Determine the [x, y] coordinate at the center of the cell enclosing the given text.  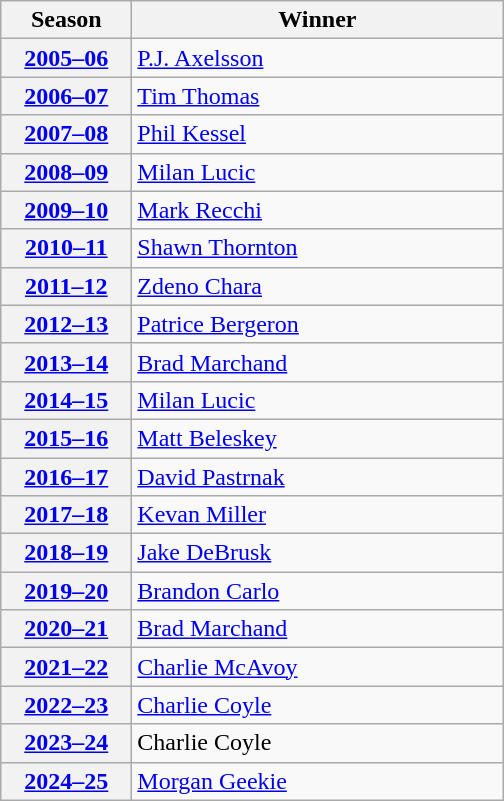
Tim Thomas [318, 96]
Brandon Carlo [318, 591]
Winner [318, 20]
Zdeno Chara [318, 286]
2008–09 [66, 172]
2024–25 [66, 781]
Season [66, 20]
Charlie McAvoy [318, 667]
Kevan Miller [318, 515]
2019–20 [66, 591]
Jake DeBrusk [318, 553]
2016–17 [66, 477]
2012–13 [66, 324]
2022–23 [66, 705]
2018–19 [66, 553]
2010–11 [66, 248]
P.J. Axelsson [318, 58]
Mark Recchi [318, 210]
Shawn Thornton [318, 248]
Matt Beleskey [318, 438]
2014–15 [66, 400]
David Pastrnak [318, 477]
2017–18 [66, 515]
2006–07 [66, 96]
2009–10 [66, 210]
2021–22 [66, 667]
Phil Kessel [318, 134]
2020–21 [66, 629]
2005–06 [66, 58]
2011–12 [66, 286]
2023–24 [66, 743]
Morgan Geekie [318, 781]
2015–16 [66, 438]
2007–08 [66, 134]
Patrice Bergeron [318, 324]
2013–14 [66, 362]
